Locate the cell with the specified text and output its [x, y] center coordinate. 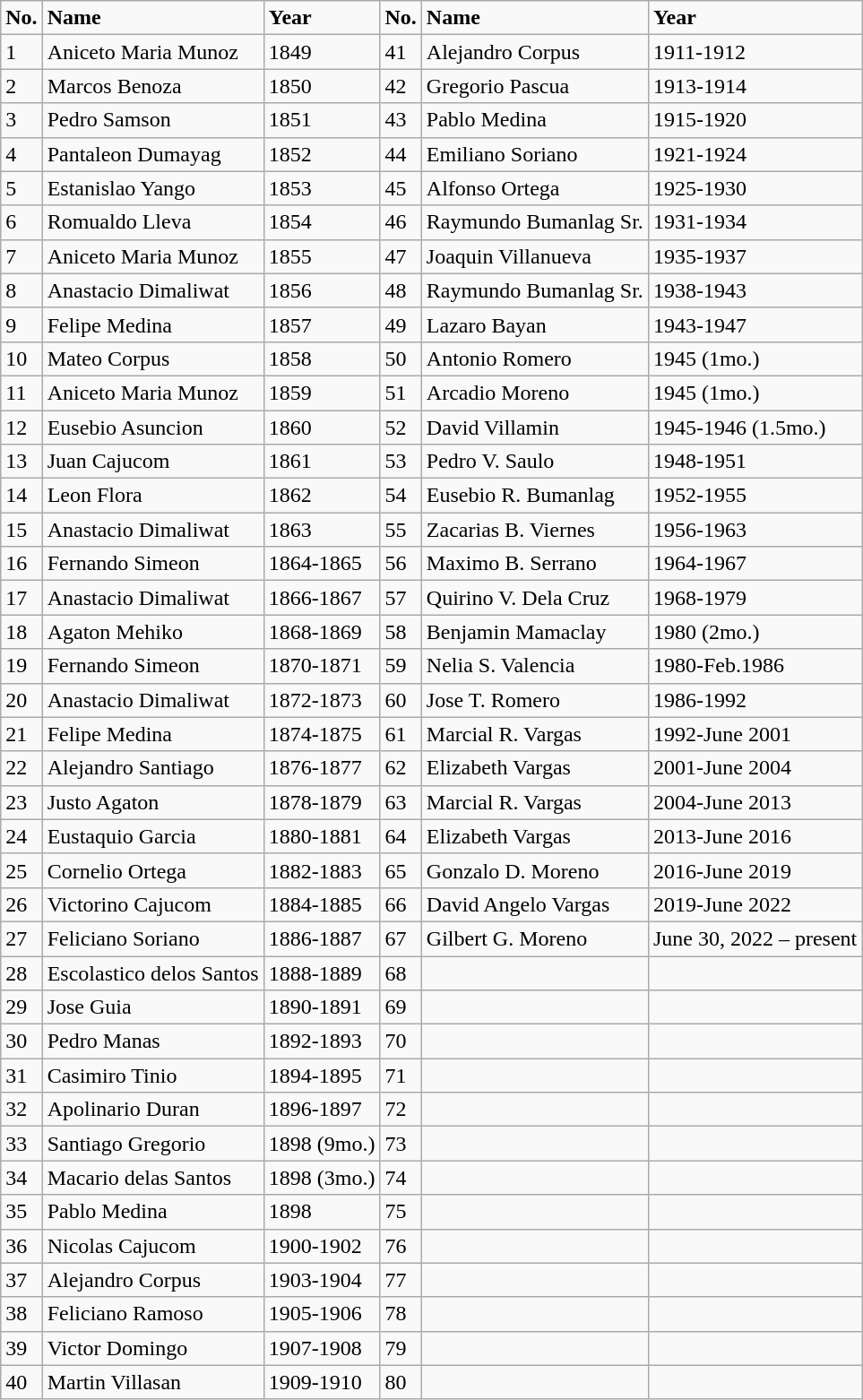
60 [401, 700]
1870-1871 [322, 666]
Estanislao Yango [152, 188]
Antonio Romero [534, 359]
Casimiro Tinio [152, 1076]
20 [22, 700]
1884-1885 [322, 904]
Benjamin Mamaclay [534, 632]
66 [401, 904]
63 [401, 802]
2001-June 2004 [755, 768]
Gonzalo D. Moreno [534, 870]
1896-1897 [322, 1110]
1898 [322, 1212]
21 [22, 734]
1911-1912 [755, 52]
22 [22, 768]
27 [22, 938]
53 [401, 462]
14 [22, 496]
Escolastico delos Santos [152, 972]
38 [22, 1314]
Marcos Benoza [152, 86]
Nelia S. Valencia [534, 666]
1860 [322, 428]
Arcadio Moreno [534, 393]
1866-1867 [322, 598]
Nicolas Cajucom [152, 1246]
50 [401, 359]
75 [401, 1212]
51 [401, 393]
1888-1889 [322, 972]
Santiago Gregorio [152, 1144]
Alfonso Ortega [534, 188]
9 [22, 324]
1882-1883 [322, 870]
26 [22, 904]
1880-1881 [322, 836]
58 [401, 632]
1900-1902 [322, 1246]
Pantaleon Dumayag [152, 154]
7 [22, 256]
76 [401, 1246]
1859 [322, 393]
1850 [322, 86]
12 [22, 428]
10 [22, 359]
43 [401, 120]
1945-1946 (1.5mo.) [755, 428]
Cornelio Ortega [152, 870]
Victorino Cajucom [152, 904]
1921-1924 [755, 154]
June 30, 2022 – present [755, 938]
1952-1955 [755, 496]
Justo Agaton [152, 802]
70 [401, 1041]
23 [22, 802]
59 [401, 666]
Mateo Corpus [152, 359]
55 [401, 530]
Eusebio R. Bumanlag [534, 496]
1863 [322, 530]
1898 (9mo.) [322, 1144]
57 [401, 598]
49 [401, 324]
Apolinario Duran [152, 1110]
44 [401, 154]
1938-1943 [755, 290]
1931-1934 [755, 222]
34 [22, 1178]
1956-1963 [755, 530]
Jose Guia [152, 1007]
62 [401, 768]
6 [22, 222]
61 [401, 734]
Agaton Mehiko [152, 632]
52 [401, 428]
2019-June 2022 [755, 904]
41 [401, 52]
1861 [322, 462]
4 [22, 154]
2004-June 2013 [755, 802]
1898 (3mo.) [322, 1178]
1903-1904 [322, 1280]
Lazaro Bayan [534, 324]
67 [401, 938]
Pedro V. Saulo [534, 462]
1856 [322, 290]
Victor Domingo [152, 1348]
Joaquin Villanueva [534, 256]
1858 [322, 359]
1892-1893 [322, 1041]
74 [401, 1178]
54 [401, 496]
65 [401, 870]
1853 [322, 188]
1857 [322, 324]
40 [22, 1382]
45 [401, 188]
36 [22, 1246]
29 [22, 1007]
1894-1895 [322, 1076]
68 [401, 972]
Gilbert G. Moreno [534, 938]
28 [22, 972]
1855 [322, 256]
47 [401, 256]
Gregorio Pascua [534, 86]
35 [22, 1212]
1886-1887 [322, 938]
1980 (2mo.) [755, 632]
80 [401, 1382]
33 [22, 1144]
79 [401, 1348]
1943-1947 [755, 324]
56 [401, 564]
David Villamin [534, 428]
8 [22, 290]
15 [22, 530]
1986-1992 [755, 700]
Jose T. Romero [534, 700]
25 [22, 870]
72 [401, 1110]
1968-1979 [755, 598]
1 [22, 52]
46 [401, 222]
1915-1920 [755, 120]
69 [401, 1007]
30 [22, 1041]
1851 [322, 120]
Alejandro Santiago [152, 768]
1868-1869 [322, 632]
19 [22, 666]
1862 [322, 496]
71 [401, 1076]
1852 [322, 154]
24 [22, 836]
2016-June 2019 [755, 870]
1935-1937 [755, 256]
1948-1951 [755, 462]
Eusebio Asuncion [152, 428]
1964-1967 [755, 564]
1876-1877 [322, 768]
77 [401, 1280]
Martin Villasan [152, 1382]
David Angelo Vargas [534, 904]
1905-1906 [322, 1314]
64 [401, 836]
2 [22, 86]
17 [22, 598]
39 [22, 1348]
1925-1930 [755, 188]
73 [401, 1144]
1854 [322, 222]
Zacarias B. Viernes [534, 530]
42 [401, 86]
3 [22, 120]
18 [22, 632]
Quirino V. Dela Cruz [534, 598]
Feliciano Soriano [152, 938]
48 [401, 290]
1864-1865 [322, 564]
Emiliano Soriano [534, 154]
31 [22, 1076]
16 [22, 564]
Pedro Samson [152, 120]
1909-1910 [322, 1382]
1992-June 2001 [755, 734]
Eustaquio Garcia [152, 836]
1849 [322, 52]
1913-1914 [755, 86]
Leon Flora [152, 496]
Romualdo Lleva [152, 222]
Macario delas Santos [152, 1178]
11 [22, 393]
Maximo B. Serrano [534, 564]
1872-1873 [322, 700]
1874-1875 [322, 734]
1878-1879 [322, 802]
Feliciano Ramoso [152, 1314]
1890-1891 [322, 1007]
1907-1908 [322, 1348]
Juan Cajucom [152, 462]
78 [401, 1314]
2013-June 2016 [755, 836]
1980-Feb.1986 [755, 666]
5 [22, 188]
Pedro Manas [152, 1041]
37 [22, 1280]
13 [22, 462]
32 [22, 1110]
